Capture the cell that displays the provided text and extract its [x, y] central coordinate. 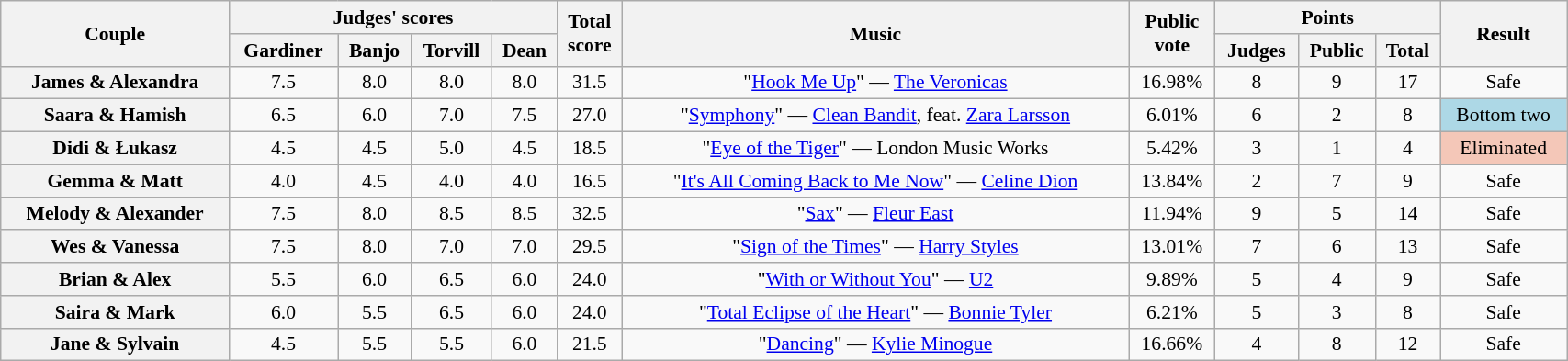
Result [1504, 33]
Brian & Alex [116, 279]
"Total Eclipse of the Heart" — Bonnie Tyler [875, 312]
Jane & Sylvain [116, 344]
27.0 [590, 116]
29.5 [590, 247]
13.84% [1172, 181]
Torvill [452, 51]
31.5 [590, 83]
Totalscore [590, 33]
9.89% [1172, 279]
"Eye of the Tiger" — London Music Works [875, 149]
Saira & Mark [116, 312]
Points [1328, 17]
5.0 [452, 149]
Dean [524, 51]
16.66% [1172, 344]
James & Alexandra [116, 83]
"Sign of the Times" — Harry Styles [875, 247]
Music [875, 33]
Publicvote [1172, 33]
6.01% [1172, 116]
"Sax" — Fleur East [875, 214]
1 [1337, 149]
11.94% [1172, 214]
Gardiner [283, 51]
"It's All Coming Back to Me Now" — Celine Dion [875, 181]
Saara & Hamish [116, 116]
Melody & Alexander [116, 214]
Bottom two [1504, 116]
32.5 [590, 214]
Total [1407, 51]
Public [1337, 51]
5.42% [1172, 149]
13.01% [1172, 247]
21.5 [590, 344]
16.5 [590, 181]
Wes & Vanessa [116, 247]
"Hook Me Up" — The Veronicas [875, 83]
12 [1407, 344]
"Symphony" — Clean Bandit, feat. Zara Larsson [875, 116]
"With or Without You" — U2 [875, 279]
Judges [1257, 51]
6.21% [1172, 312]
16.98% [1172, 83]
Didi & Łukasz [116, 149]
Banjo [375, 51]
Couple [116, 33]
14 [1407, 214]
13 [1407, 247]
17 [1407, 83]
Gemma & Matt [116, 181]
18.5 [590, 149]
"Dancing" — Kylie Minogue [875, 344]
Judges' scores [393, 17]
Eliminated [1504, 149]
